Find where the given text appears and provide that cell's center as (x, y) coordinate. 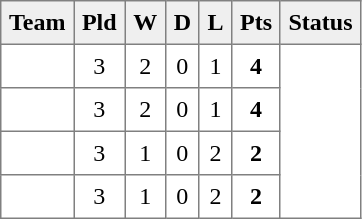
D (182, 23)
W (145, 23)
Team (38, 23)
Pld (100, 23)
Status (320, 23)
Pts (256, 23)
L (216, 23)
